For the text-containing cell, return its midpoint in [X, Y] coordinate format. 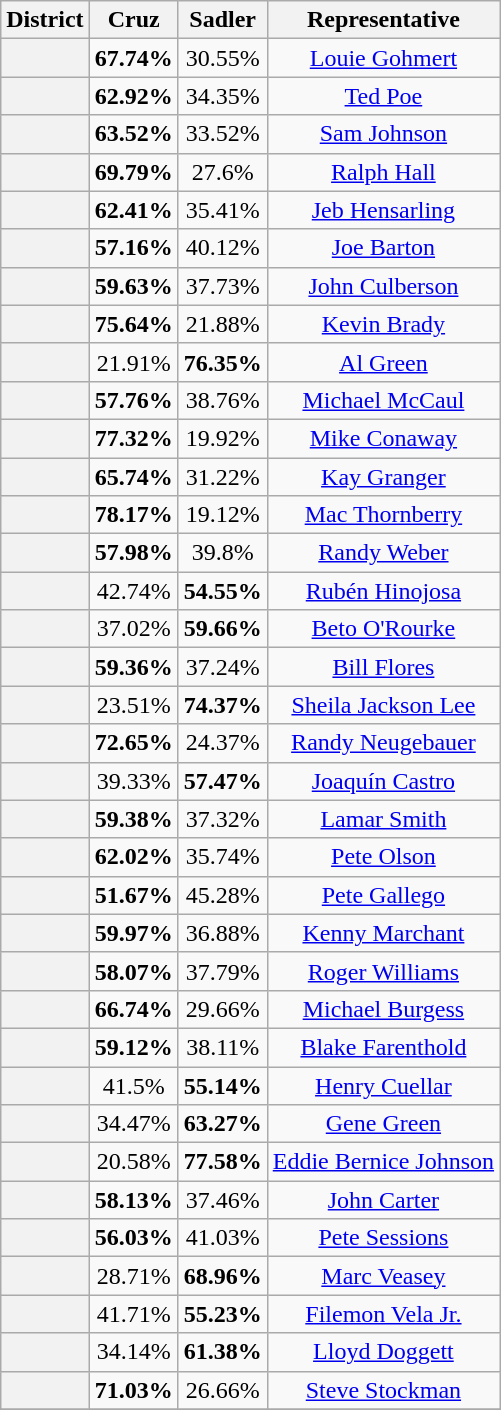
37.02% [134, 629]
Pete Olson [383, 857]
33.52% [222, 134]
24.37% [222, 743]
Kay Granger [383, 477]
29.66% [222, 1009]
Al Green [383, 362]
Representative [383, 20]
36.88% [222, 933]
John Carter [383, 1200]
26.66% [222, 1390]
Beto O'Rourke [383, 629]
39.8% [222, 553]
Michael Burgess [383, 1009]
19.92% [222, 438]
68.96% [222, 1276]
66.74% [134, 1009]
41.5% [134, 1085]
55.23% [222, 1314]
61.38% [222, 1352]
Roger Williams [383, 971]
19.12% [222, 515]
Sam Johnson [383, 134]
37.79% [222, 971]
Rubén Hinojosa [383, 591]
Lloyd Doggett [383, 1352]
34.47% [134, 1124]
John Culberson [383, 286]
37.24% [222, 667]
58.13% [134, 1200]
Gene Green [383, 1124]
39.33% [134, 781]
77.32% [134, 438]
Blake Farenthold [383, 1047]
41.03% [222, 1238]
71.03% [134, 1390]
Ted Poe [383, 96]
Kevin Brady [383, 324]
Mac Thornberry [383, 515]
54.55% [222, 591]
62.02% [134, 857]
21.91% [134, 362]
Eddie Bernice Johnson [383, 1162]
Marc Veasey [383, 1276]
Cruz [134, 20]
59.12% [134, 1047]
76.35% [222, 362]
Randy Weber [383, 553]
51.67% [134, 895]
37.73% [222, 286]
58.07% [134, 971]
Filemon Vela Jr. [383, 1314]
57.16% [134, 248]
59.66% [222, 629]
57.47% [222, 781]
77.58% [222, 1162]
34.35% [222, 96]
Randy Neugebauer [383, 743]
56.03% [134, 1238]
74.37% [222, 705]
59.63% [134, 286]
Mike Conaway [383, 438]
72.65% [134, 743]
75.64% [134, 324]
Joe Barton [383, 248]
35.41% [222, 210]
57.98% [134, 553]
63.52% [134, 134]
35.74% [222, 857]
Ralph Hall [383, 172]
65.74% [134, 477]
Michael McCaul [383, 400]
42.74% [134, 591]
62.92% [134, 96]
30.55% [222, 58]
23.51% [134, 705]
41.71% [134, 1314]
59.38% [134, 819]
Pete Sessions [383, 1238]
59.97% [134, 933]
Bill Flores [383, 667]
20.58% [134, 1162]
78.17% [134, 515]
28.71% [134, 1276]
55.14% [222, 1085]
Joaquín Castro [383, 781]
31.22% [222, 477]
Sheila Jackson Lee [383, 705]
62.41% [134, 210]
District [45, 20]
63.27% [222, 1124]
34.14% [134, 1352]
Henry Cuellar [383, 1085]
67.74% [134, 58]
Steve Stockman [383, 1390]
Kenny Marchant [383, 933]
Sadler [222, 20]
21.88% [222, 324]
38.76% [222, 400]
Lamar Smith [383, 819]
37.32% [222, 819]
37.46% [222, 1200]
Louie Gohmert [383, 58]
40.12% [222, 248]
57.76% [134, 400]
38.11% [222, 1047]
27.6% [222, 172]
59.36% [134, 667]
69.79% [134, 172]
45.28% [222, 895]
Jeb Hensarling [383, 210]
Pete Gallego [383, 895]
